Find where the given text appears and provide that cell's center as [x, y] coordinate. 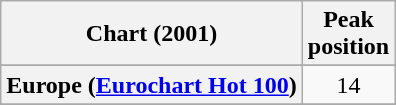
14 [348, 85]
Peakposition [348, 34]
Europe (Eurochart Hot 100) [152, 85]
Chart (2001) [152, 34]
